Search for the cell housing the specified text and yield its [X, Y] center coordinate. 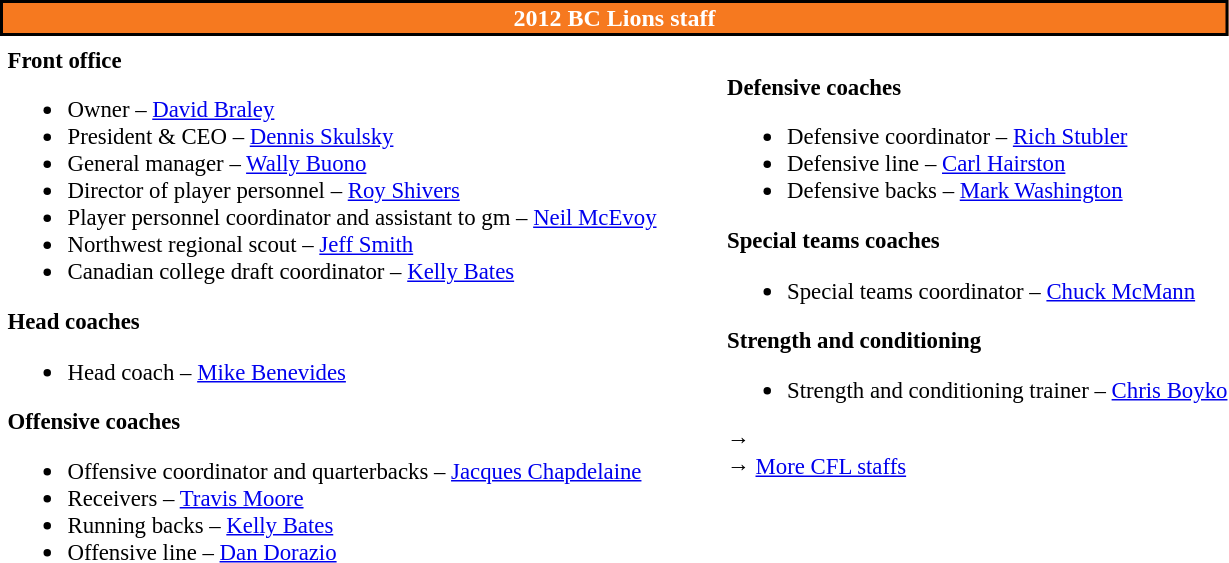
2012 BC Lions staff [614, 18]
